Find where the given text appears and provide that cell's center as [X, Y] coordinate. 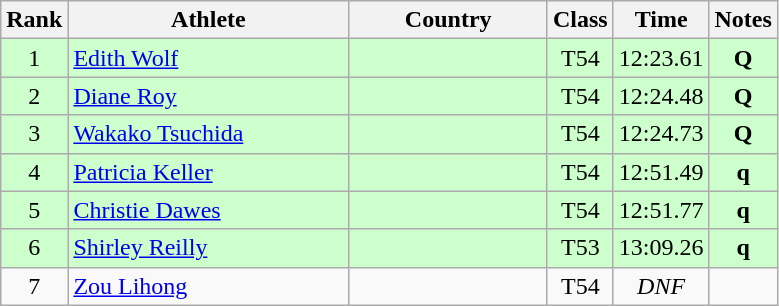
Wakako Tsuchida [208, 134]
T53 [580, 248]
4 [34, 172]
2 [34, 96]
Zou Lihong [208, 286]
1 [34, 58]
13:09.26 [661, 248]
12:24.73 [661, 134]
Shirley Reilly [208, 248]
Edith Wolf [208, 58]
Christie Dawes [208, 210]
DNF [661, 286]
12:23.61 [661, 58]
Athlete [208, 20]
6 [34, 248]
Time [661, 20]
12:51.77 [661, 210]
3 [34, 134]
Class [580, 20]
7 [34, 286]
Patricia Keller [208, 172]
12:51.49 [661, 172]
Country [448, 20]
Diane Roy [208, 96]
12:24.48 [661, 96]
Rank [34, 20]
5 [34, 210]
Notes [743, 20]
